Extract the [X, Y] coordinate from the center of the cell holding the provided text.  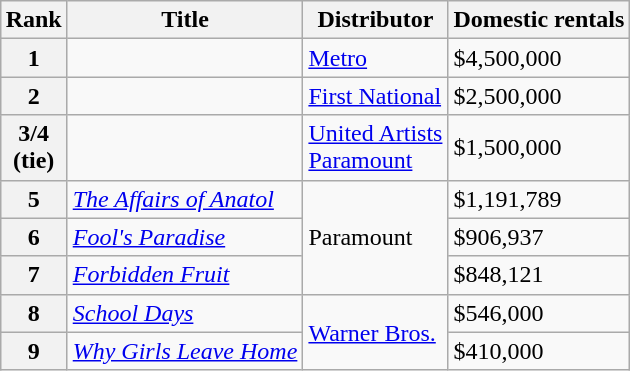
5 [34, 199]
7 [34, 275]
$546,000 [539, 313]
Warner Bros. [376, 332]
The Affairs of Anatol [185, 199]
School Days [185, 313]
6 [34, 237]
9 [34, 351]
$848,121 [539, 275]
2 [34, 96]
$1,191,789 [539, 199]
Domestic rentals [539, 20]
8 [34, 313]
$1,500,000 [539, 148]
$4,500,000 [539, 58]
3/4(tie) [34, 148]
$906,937 [539, 237]
Title [185, 20]
First National [376, 96]
Rank [34, 20]
$2,500,000 [539, 96]
Paramount [376, 237]
1 [34, 58]
Fool's Paradise [185, 237]
$410,000 [539, 351]
Forbidden Fruit [185, 275]
Distributor [376, 20]
United ArtistsParamount [376, 148]
Why Girls Leave Home [185, 351]
Metro [376, 58]
